For the text-containing cell, return its midpoint in (X, Y) coordinate format. 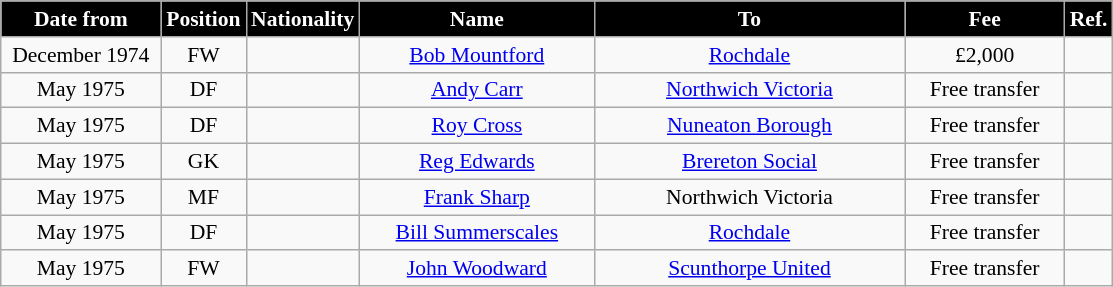
Ref. (1089, 19)
£2,000 (985, 55)
December 1974 (81, 55)
To (749, 19)
Nuneaton Borough (749, 126)
Frank Sharp (476, 197)
Roy Cross (476, 126)
Name (476, 19)
GK (204, 162)
Date from (81, 19)
MF (204, 197)
Position (204, 19)
Bill Summerscales (476, 233)
John Woodward (476, 269)
Fee (985, 19)
Scunthorpe United (749, 269)
Nationality (302, 19)
Bob Mountford (476, 55)
Brereton Social (749, 162)
Reg Edwards (476, 162)
Andy Carr (476, 90)
